Capture the cell that displays the provided text and extract its [X, Y] central coordinate. 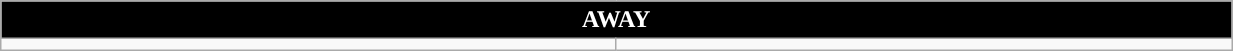
AWAY [616, 20]
